Return (X, Y) of the center of cell containing provided text 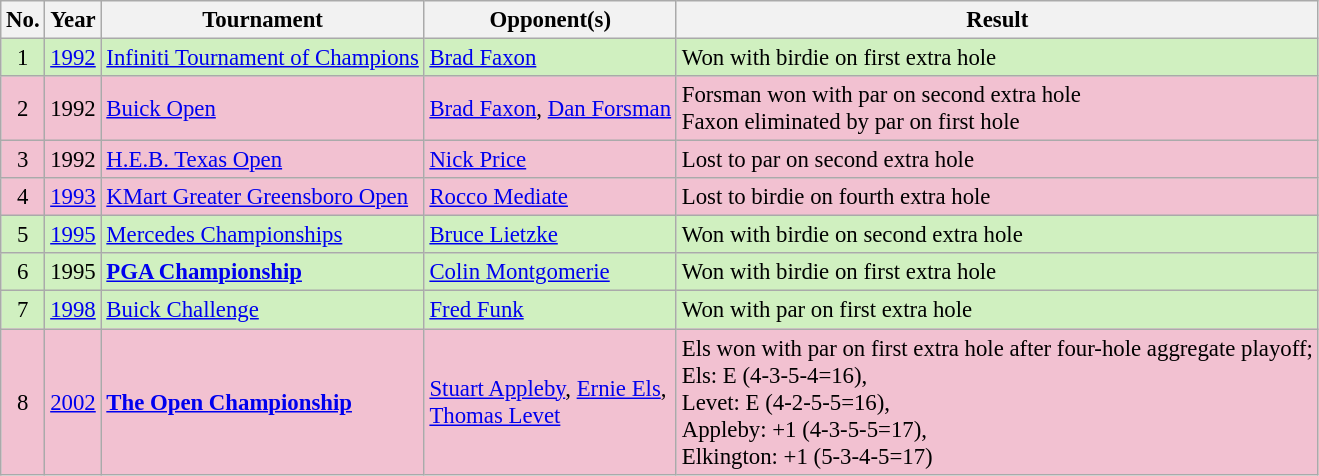
H.E.B. Texas Open (262, 160)
No. (23, 20)
7 (23, 310)
Mercedes Championships (262, 235)
Stuart Appleby, Ernie Els, Thomas Levet (550, 402)
PGA Championship (262, 273)
4 (23, 197)
Brad Faxon (550, 58)
6 (23, 273)
Tournament (262, 20)
Bruce Lietzke (550, 235)
Rocco Mediate (550, 197)
Buick Open (262, 108)
Fred Funk (550, 310)
Buick Challenge (262, 310)
KMart Greater Greensboro Open (262, 197)
Won with birdie on second extra hole (997, 235)
Lost to birdie on fourth extra hole (997, 197)
Forsman won with par on second extra holeFaxon eliminated by par on first hole (997, 108)
2 (23, 108)
3 (23, 160)
5 (23, 235)
The Open Championship (262, 402)
Colin Montgomerie (550, 273)
8 (23, 402)
1998 (73, 310)
Lost to par on second extra hole (997, 160)
Brad Faxon, Dan Forsman (550, 108)
Infiniti Tournament of Champions (262, 58)
Year (73, 20)
Nick Price (550, 160)
Won with par on first extra hole (997, 310)
1993 (73, 197)
Opponent(s) (550, 20)
2002 (73, 402)
1 (23, 58)
Result (997, 20)
